From the cell containing the given text, extract its center point as [X, Y] coordinate. 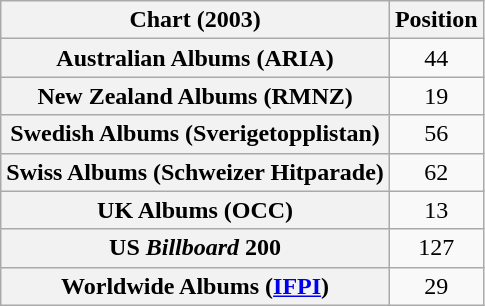
Swedish Albums (Sverigetopplistan) [196, 134]
29 [436, 286]
Swiss Albums (Schweizer Hitparade) [196, 172]
62 [436, 172]
UK Albums (OCC) [196, 210]
19 [436, 96]
Australian Albums (ARIA) [196, 58]
US Billboard 200 [196, 248]
44 [436, 58]
Position [436, 20]
127 [436, 248]
New Zealand Albums (RMNZ) [196, 96]
Worldwide Albums (IFPI) [196, 286]
Chart (2003) [196, 20]
56 [436, 134]
13 [436, 210]
